Search for the cell housing the specified text and yield its (X, Y) center coordinate. 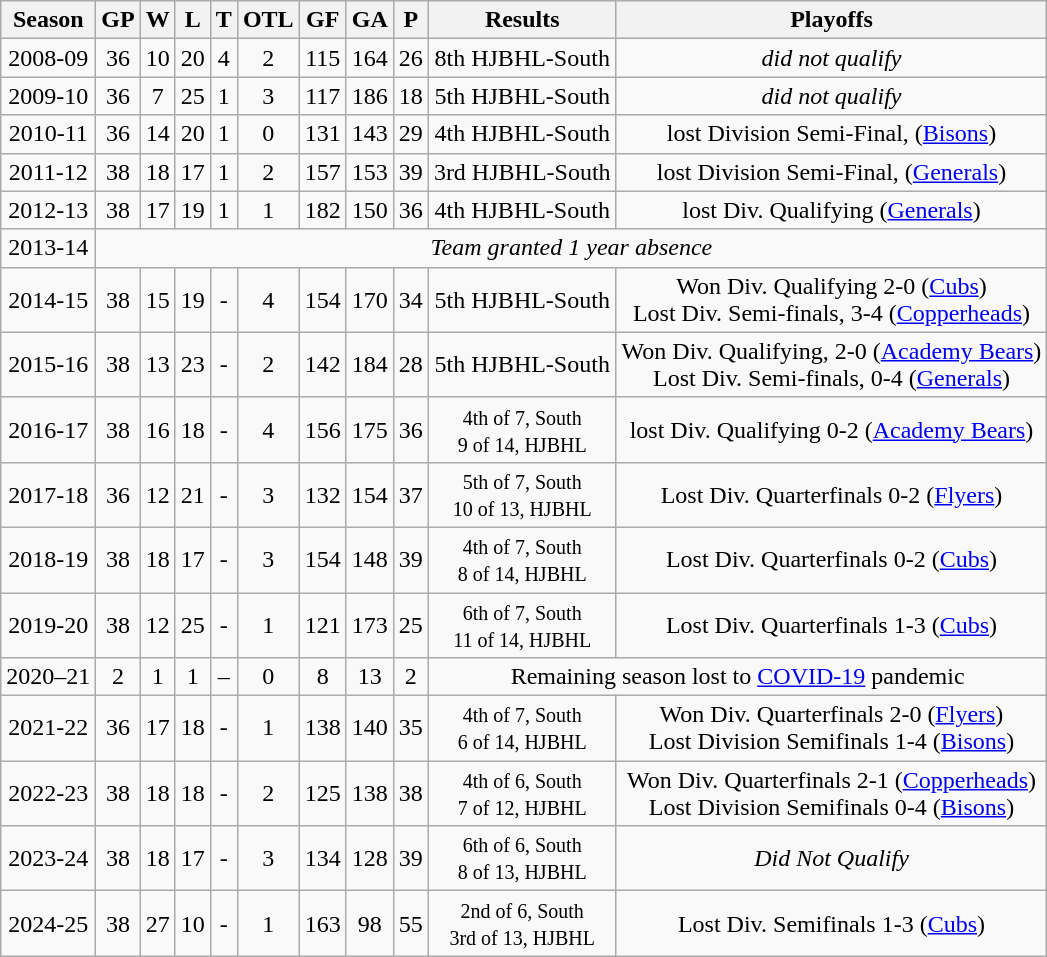
L (192, 20)
150 (370, 210)
115 (322, 58)
125 (322, 794)
lost Div. Qualifying 0-2 (Academy Bears) (832, 430)
143 (370, 134)
153 (370, 172)
8th HJBHL-South (522, 58)
Won Div. Qualifying, 2-0 (Academy Bears)Lost Div. Semi-finals, 0-4 (Generals) (832, 364)
6th of 7, South11 of 14, HJBHL (522, 624)
Lost Div. Semifinals 1-3 (Cubs) (832, 924)
2010-11 (48, 134)
6th of 6, South8 of 13, HJBHL (522, 858)
Lost Div. Quarterfinals 0-2 (Flyers) (832, 494)
157 (322, 172)
121 (322, 624)
Season (48, 20)
Playoffs (832, 20)
Lost Div. Quarterfinals 1-3 (Cubs) (832, 624)
T (224, 20)
2024-25 (48, 924)
Won Div. Quarterfinals 2-0 (Flyers)Lost Division Semifinals 1-4 (Bisons) (832, 728)
– (224, 677)
55 (410, 924)
4th of 7, South9 of 14, HJBHL (522, 430)
128 (370, 858)
2014-15 (48, 300)
Won Div. Qualifying 2-0 (Cubs)Lost Div. Semi-finals, 3-4 (Copperheads) (832, 300)
4th of 7, South6 of 14, HJBHL (522, 728)
2011-12 (48, 172)
16 (158, 430)
134 (322, 858)
170 (370, 300)
OTL (268, 20)
8 (322, 677)
117 (322, 96)
15 (158, 300)
2016-17 (48, 430)
21 (192, 494)
lost Div. Qualifying (Generals) (832, 210)
175 (370, 430)
GF (322, 20)
2022-23 (48, 794)
186 (370, 96)
2012-13 (48, 210)
35 (410, 728)
P (410, 20)
28 (410, 364)
2015-16 (48, 364)
2008-09 (48, 58)
26 (410, 58)
2017-18 (48, 494)
GP (118, 20)
131 (322, 134)
156 (322, 430)
98 (370, 924)
2020–21 (48, 677)
23 (192, 364)
2nd of 6, South3rd of 13, HJBHL (522, 924)
163 (322, 924)
182 (322, 210)
148 (370, 560)
2021-22 (48, 728)
Results (522, 20)
GA (370, 20)
2018-19 (48, 560)
2019-20 (48, 624)
4th of 7, South8 of 14, HJBHL (522, 560)
173 (370, 624)
W (158, 20)
Lost Div. Quarterfinals 0-2 (Cubs) (832, 560)
29 (410, 134)
14 (158, 134)
Won Div. Quarterfinals 2-1 (Copperheads)Lost Division Semifinals 0-4 (Bisons) (832, 794)
Team granted 1 year absence (572, 248)
7 (158, 96)
140 (370, 728)
2013-14 (48, 248)
37 (410, 494)
5th of 7, South10 of 13, HJBHL (522, 494)
lost Division Semi-Final, (Bisons) (832, 134)
4th of 6, South7 of 12, HJBHL (522, 794)
132 (322, 494)
lost Division Semi-Final, (Generals) (832, 172)
2023-24 (48, 858)
Remaining season lost to COVID-19 pandemic (738, 677)
184 (370, 364)
27 (158, 924)
164 (370, 58)
2009-10 (48, 96)
3rd HJBHL-South (522, 172)
34 (410, 300)
Did Not Qualify (832, 858)
142 (322, 364)
